Return the (x, y) coordinate for the center point of the cell that contains the specified text.  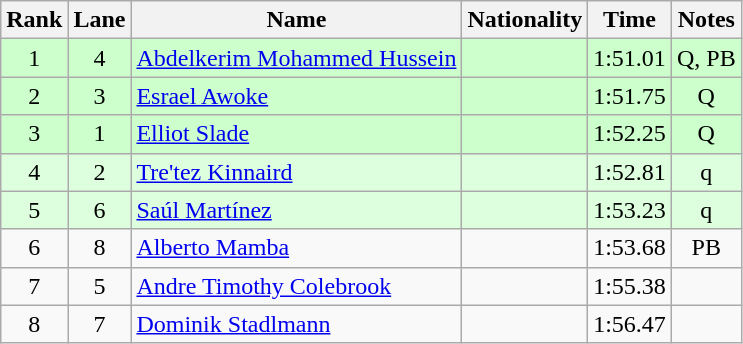
Dominik Stadlmann (296, 324)
1:51.01 (630, 58)
Abdelkerim Mohammed Hussein (296, 58)
1:55.38 (630, 286)
Rank (34, 20)
Tre'tez Kinnaird (296, 172)
1:53.68 (630, 248)
Q, PB (706, 58)
Alberto Mamba (296, 248)
1:53.23 (630, 210)
Notes (706, 20)
1:52.25 (630, 134)
1:51.75 (630, 96)
Andre Timothy Colebrook (296, 286)
Lane (100, 20)
Name (296, 20)
Esrael Awoke (296, 96)
PB (706, 248)
1:56.47 (630, 324)
Time (630, 20)
Saúl Martínez (296, 210)
1:52.81 (630, 172)
Nationality (525, 20)
Elliot Slade (296, 134)
